Determine the (X, Y) coordinate at the center of the cell enclosing the given text.  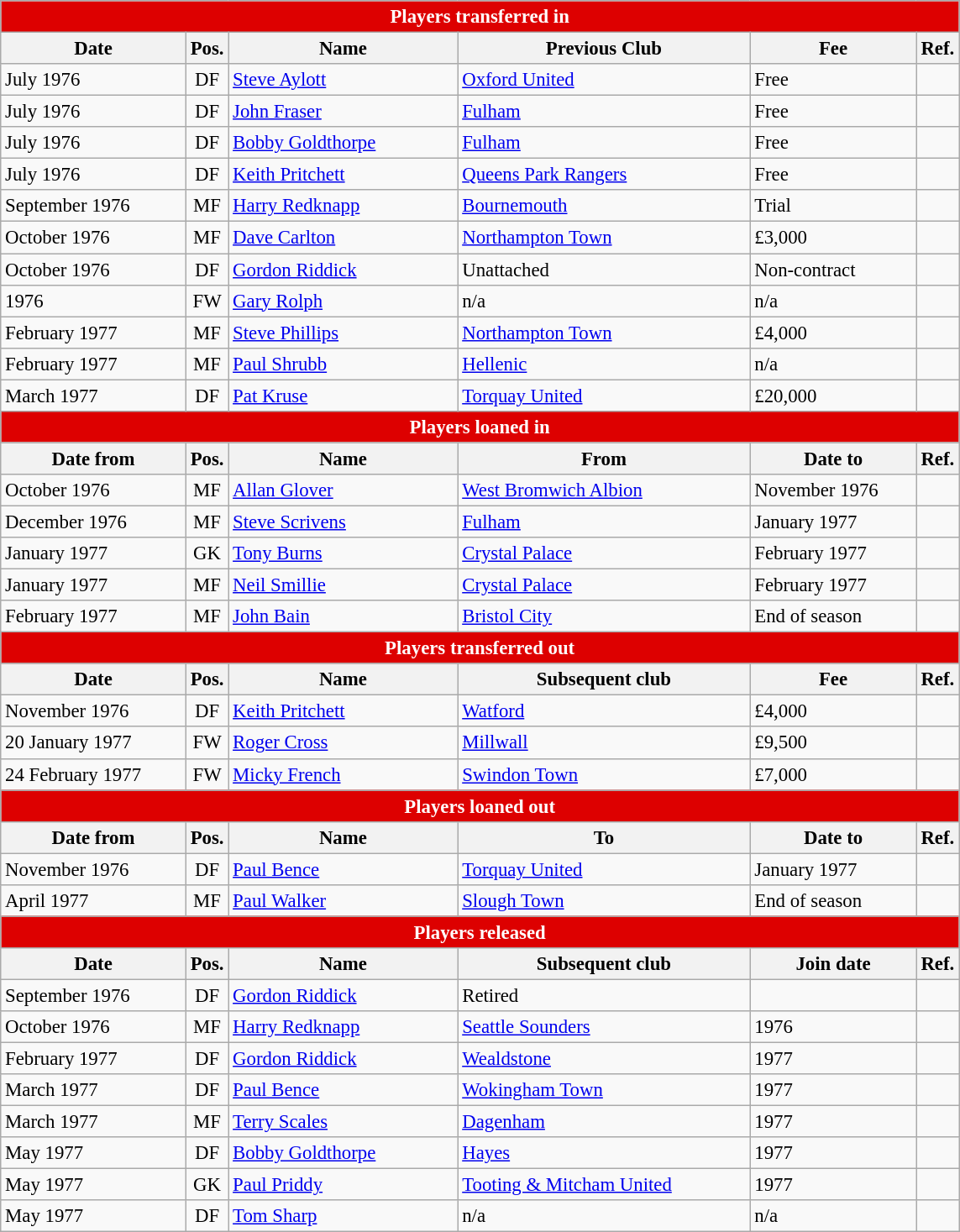
Hellenic (604, 364)
Neil Smillie (343, 585)
Trial (833, 206)
£7,000 (833, 774)
Bournemouth (604, 206)
24 February 1977 (94, 774)
Unattached (604, 270)
Queens Park Rangers (604, 175)
Tony Burns (343, 553)
Steve Scrivens (343, 522)
Paul Priddy (343, 1185)
Wokingham Town (604, 1090)
£9,500 (833, 743)
Join date (833, 964)
Millwall (604, 743)
Dave Carlton (343, 238)
Roger Cross (343, 743)
From (604, 459)
Tooting & Mitcham United (604, 1185)
Non-contract (833, 270)
Oxford United (604, 80)
Swindon Town (604, 774)
Paul Walker (343, 901)
Wealdstone (604, 1059)
Dagenham (604, 1122)
Steve Phillips (343, 333)
Players transferred in (480, 17)
Bristol City (604, 616)
20 January 1977 (94, 743)
Terry Scales (343, 1122)
Steve Aylott (343, 80)
Paul Shrubb (343, 364)
John Bain (343, 616)
Slough Town (604, 901)
Watford (604, 711)
Players loaned out (480, 806)
Players loaned in (480, 427)
Previous Club (604, 49)
Micky French (343, 774)
West Bromwich Albion (604, 490)
Seattle Sounders (604, 1027)
To (604, 837)
£20,000 (833, 396)
Allan Glover (343, 490)
John Fraser (343, 112)
Retired (604, 995)
Hayes (604, 1153)
Players released (480, 932)
Gary Rolph (343, 301)
Players transferred out (480, 648)
December 1976 (94, 522)
Pat Kruse (343, 396)
£3,000 (833, 238)
April 1977 (94, 901)
